Pinpoint the cell where the given text exists, returning its (x, y) midpoint coordinate. 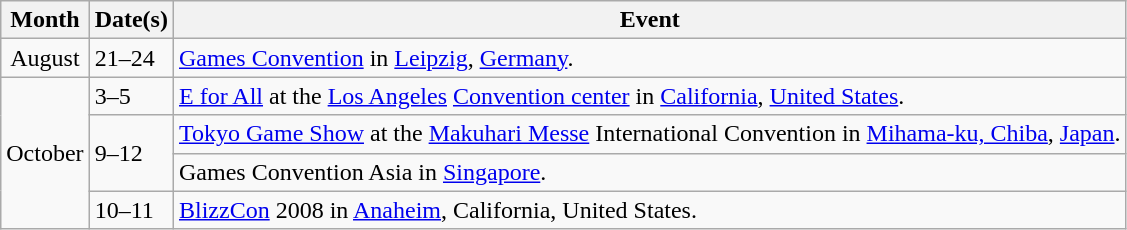
3–5 (131, 96)
9–12 (131, 153)
10–11 (131, 210)
BlizzCon 2008 in Anaheim, California, United States. (650, 210)
Event (650, 20)
21–24 (131, 58)
Tokyo Game Show at the Makuhari Messe International Convention in Mihama-ku, Chiba, Japan. (650, 134)
Month (45, 20)
August (45, 58)
October (45, 153)
Games Convention Asia in Singapore. (650, 172)
Date(s) (131, 20)
E for All at the Los Angeles Convention center in California, United States. (650, 96)
Games Convention in Leipzig, Germany. (650, 58)
